Pinpoint the cell where the given text exists, returning its [x, y] midpoint coordinate. 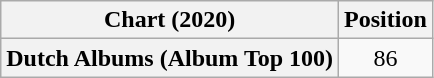
Position [386, 20]
Dutch Albums (Album Top 100) [170, 58]
Chart (2020) [170, 20]
86 [386, 58]
